Search for the cell housing the specified text and yield its (X, Y) center coordinate. 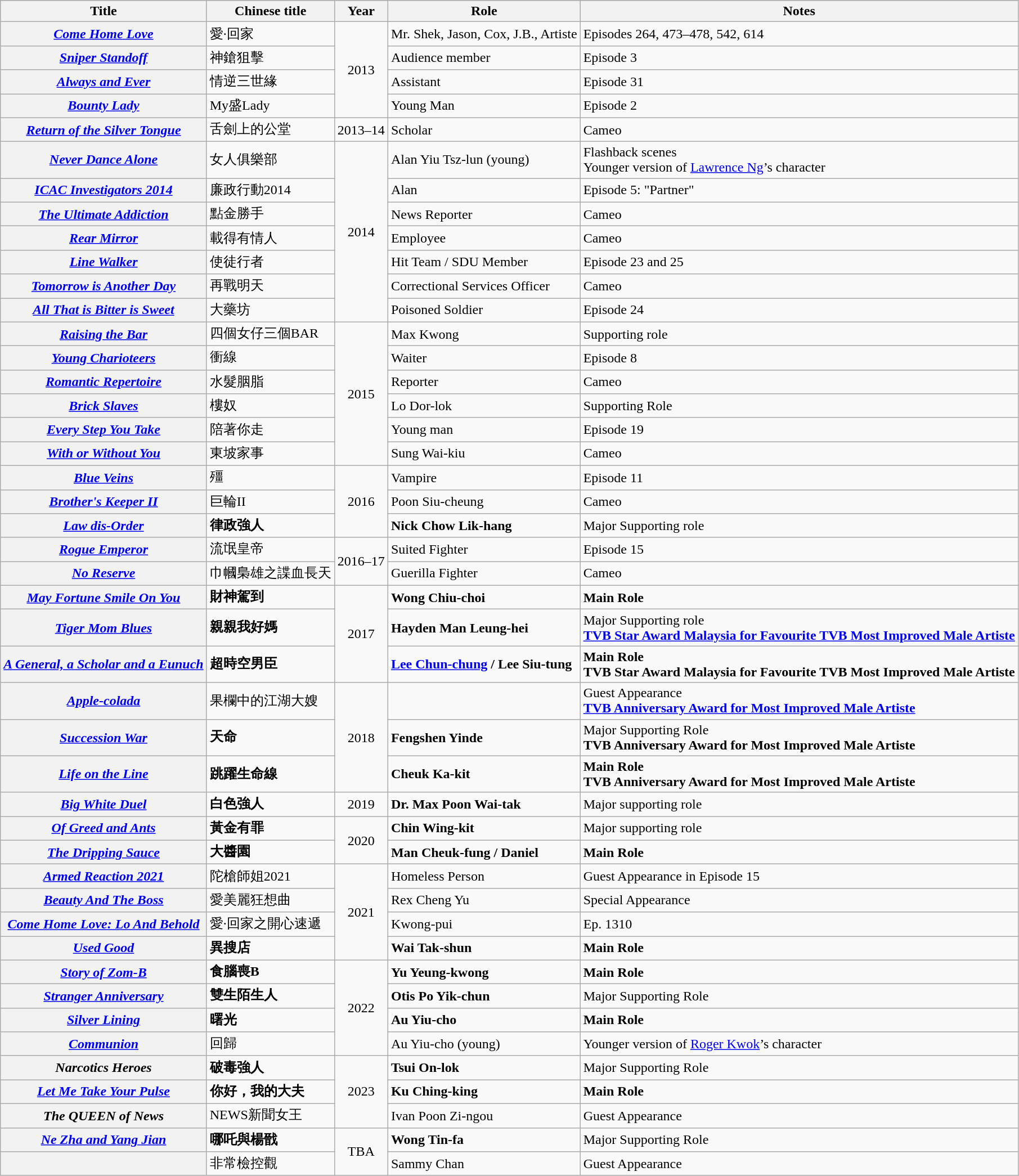
Reporter (484, 381)
樓奴 (270, 406)
Never Dance Alone (104, 160)
Flashback scenesYounger version of Lawrence Ng’s character (799, 160)
Ep. 1310 (799, 924)
使徒行者 (270, 262)
天命 (270, 737)
Kwong-pui (484, 924)
All That is Bitter is Sweet (104, 311)
Homeless Person (484, 877)
Of Greed and Ants (104, 828)
Tomorrow is Another Day (104, 286)
2023 (361, 1092)
Assistant (484, 82)
2013 (361, 70)
Episode 8 (799, 358)
水髮胭脂 (270, 381)
大藥坊 (270, 311)
Beauty And The Boss (104, 900)
Silver Lining (104, 1020)
Romantic Repertoire (104, 381)
Notes (799, 11)
Episode 31 (799, 82)
愛·回家之開心速遞 (270, 924)
Wong Tin-fa (484, 1140)
Major Supporting role (799, 526)
Poisoned Soldier (484, 311)
Stranger Anniversary (104, 996)
律政強人 (270, 526)
Episode 2 (799, 106)
Supporting role (799, 334)
Fengshen Yinde (484, 737)
Employee (484, 239)
Hit Team / SDU Member (484, 262)
Year (361, 11)
流氓皇帝 (270, 549)
Armed Reaction 2021 (104, 877)
My盛Lady (270, 106)
Ne Zha and Yang Jian (104, 1140)
神鎗狙擊 (270, 57)
The Dripping Sauce (104, 852)
回歸 (270, 1044)
Wong Chiu-choi (484, 598)
Sung Wai-kiu (484, 454)
With or Without You (104, 454)
Sniper Standoff (104, 57)
Line Walker (104, 262)
2015 (361, 394)
果欄中的江湖大嫂 (270, 701)
愛美麗狂想曲 (270, 900)
Supporting Role (799, 406)
Au Yiu-cho (young) (484, 1044)
Every Step You Take (104, 430)
The Ultimate Addiction (104, 214)
2014 (361, 232)
Episodes 264, 473–478, 542, 614 (799, 34)
異搜店 (270, 949)
Nick Chow Lik-hang (484, 526)
破毒強人 (270, 1068)
Guest Appearance in Episode 15 (799, 877)
Bounty Lady (104, 106)
Major Supporting role TVB Star Award Malaysia for Favourite TVB Most Improved Male Artiste (799, 628)
Life on the Line (104, 774)
Max Kwong (484, 334)
再戰明天 (270, 286)
A General, a Scholar and a Eunuch (104, 664)
東坡家事 (270, 454)
Au Yiu-cho (484, 1020)
你好，我的大夫 (270, 1092)
巨輪II (270, 502)
Alan (484, 190)
Big White Duel (104, 805)
Audience member (484, 57)
超時空男臣 (270, 664)
2021 (361, 912)
Episode 19 (799, 430)
The QUEEN of News (104, 1115)
Major Supporting Role TVB Anniversary Award for Most Improved Male Artiste (799, 737)
ICAC Investigators 2014 (104, 190)
Episode 3 (799, 57)
殭 (270, 477)
Succession War (104, 737)
親親我好媽 (270, 628)
Episode 23 and 25 (799, 262)
Let Me Take Your Pulse (104, 1092)
Rex Cheng Yu (484, 900)
Brother's Keeper II (104, 502)
Dr. Max Poon Wai-tak (484, 805)
2017 (361, 634)
Young Man (484, 106)
News Reporter (484, 214)
Return of the Silver Tongue (104, 129)
Chinese title (270, 11)
Young man (484, 430)
No Reserve (104, 574)
Episode 11 (799, 477)
Brick Slaves (104, 406)
Raising the Bar (104, 334)
Main Role TVB Anniversary Award for Most Improved Male Artiste (799, 774)
載得有情人 (270, 239)
財神駕到 (270, 598)
Chin Wing-kit (484, 828)
Come Home Love: Lo And Behold (104, 924)
Main Role TVB Star Award Malaysia for Favourite TVB Most Improved Male Artiste (799, 664)
TBA (361, 1151)
Title (104, 11)
愛·回家 (270, 34)
Alan Yiu Tsz-lun (young) (484, 160)
Scholar (484, 129)
Guest Appearance TVB Anniversary Award for Most Improved Male Artiste (799, 701)
巾幗梟雄之諜血長天 (270, 574)
Otis Po Yik-chun (484, 996)
Rear Mirror (104, 239)
Ku Ching-king (484, 1092)
Narcotics Heroes (104, 1068)
黃金有罪 (270, 828)
舌劍上的公堂 (270, 129)
Tsui On-lok (484, 1068)
Hayden Man Leung-hei (484, 628)
2019 (361, 805)
Man Cheuk-fung / Daniel (484, 852)
Apple-colada (104, 701)
2018 (361, 737)
NEWS新聞女王 (270, 1115)
陀槍師姐2021 (270, 877)
Correctional Services Officer (484, 286)
Come Home Love (104, 34)
Law dis-Order (104, 526)
Guerilla Fighter (484, 574)
Ivan Poon Zi-ngou (484, 1115)
Episode 5: "Partner" (799, 190)
Rogue Emperor (104, 549)
Story of Zom-B (104, 972)
Special Appearance (799, 900)
Waiter (484, 358)
大醬園 (270, 852)
Suited Fighter (484, 549)
Younger version of Roger Kwok’s character (799, 1044)
女人俱樂部 (270, 160)
2013–14 (361, 129)
Yu Yeung-kwong (484, 972)
Blue Veins (104, 477)
白色強人 (270, 805)
2020 (361, 841)
Lo Dor-lok (484, 406)
食腦喪B (270, 972)
情逆三世緣 (270, 82)
Communion (104, 1044)
點金勝手 (270, 214)
Role (484, 11)
哪吒與楊戩 (270, 1140)
Wai Tak-shun (484, 949)
Mr. Shek, Jason, Cox, J.B., Artiste (484, 34)
Young Charioteers (104, 358)
Sammy Chan (484, 1164)
Episode 24 (799, 311)
非常檢控觀 (270, 1164)
2022 (361, 1008)
Poon Siu-cheung (484, 502)
雙生陌生人 (270, 996)
Vampire (484, 477)
Always and Ever (104, 82)
Cheuk Ka-kit (484, 774)
衝線 (270, 358)
曙光 (270, 1020)
Used Good (104, 949)
跳躍生命線 (270, 774)
廉政行動2014 (270, 190)
四個女仔三個BAR (270, 334)
陪著你走 (270, 430)
Tiger Mom Blues (104, 628)
May Fortune Smile On You (104, 598)
Lee Chun-chung / Lee Siu-tung (484, 664)
Episode 15 (799, 549)
2016–17 (361, 562)
2016 (361, 501)
